Output the (X, Y) coordinate of the center of the cell containing the given text.  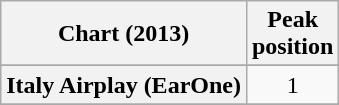
1 (292, 85)
Peakposition (292, 34)
Chart (2013) (124, 34)
Italy Airplay (EarOne) (124, 85)
